Find where the given text appears and provide that cell's center as [X, Y] coordinate. 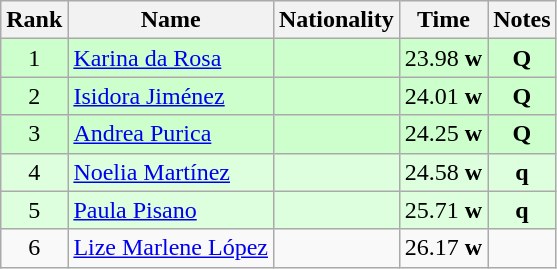
Rank [34, 20]
24.25 w [443, 134]
Name [171, 20]
23.98 w [443, 58]
Isidora Jiménez [171, 96]
3 [34, 134]
24.58 w [443, 172]
6 [34, 248]
24.01 w [443, 96]
5 [34, 210]
Noelia Martínez [171, 172]
4 [34, 172]
Nationality [336, 20]
Andrea Purica [171, 134]
2 [34, 96]
Karina da Rosa [171, 58]
Paula Pisano [171, 210]
25.71 w [443, 210]
Time [443, 20]
1 [34, 58]
Lize Marlene López [171, 248]
Notes [522, 20]
26.17 w [443, 248]
